Return the [X, Y] coordinate for the center point of the cell that contains the specified text.  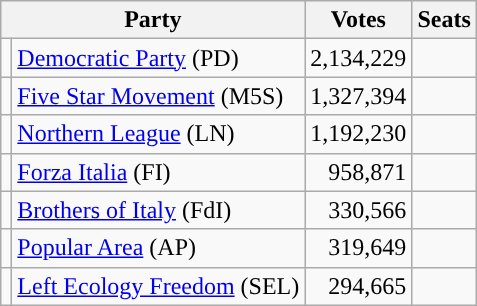
Northern League (LN) [158, 134]
Seats [444, 20]
294,665 [358, 286]
Five Star Movement (M5S) [158, 96]
958,871 [358, 172]
Left Ecology Freedom (SEL) [158, 286]
Brothers of Italy (FdI) [158, 210]
Votes [358, 20]
1,327,394 [358, 96]
Popular Area (AP) [158, 248]
1,192,230 [358, 134]
Party [153, 20]
Forza Italia (FI) [158, 172]
330,566 [358, 210]
2,134,229 [358, 58]
319,649 [358, 248]
Democratic Party (PD) [158, 58]
